Identify which cell holds the provided text, then report its (x, y) central coordinate. 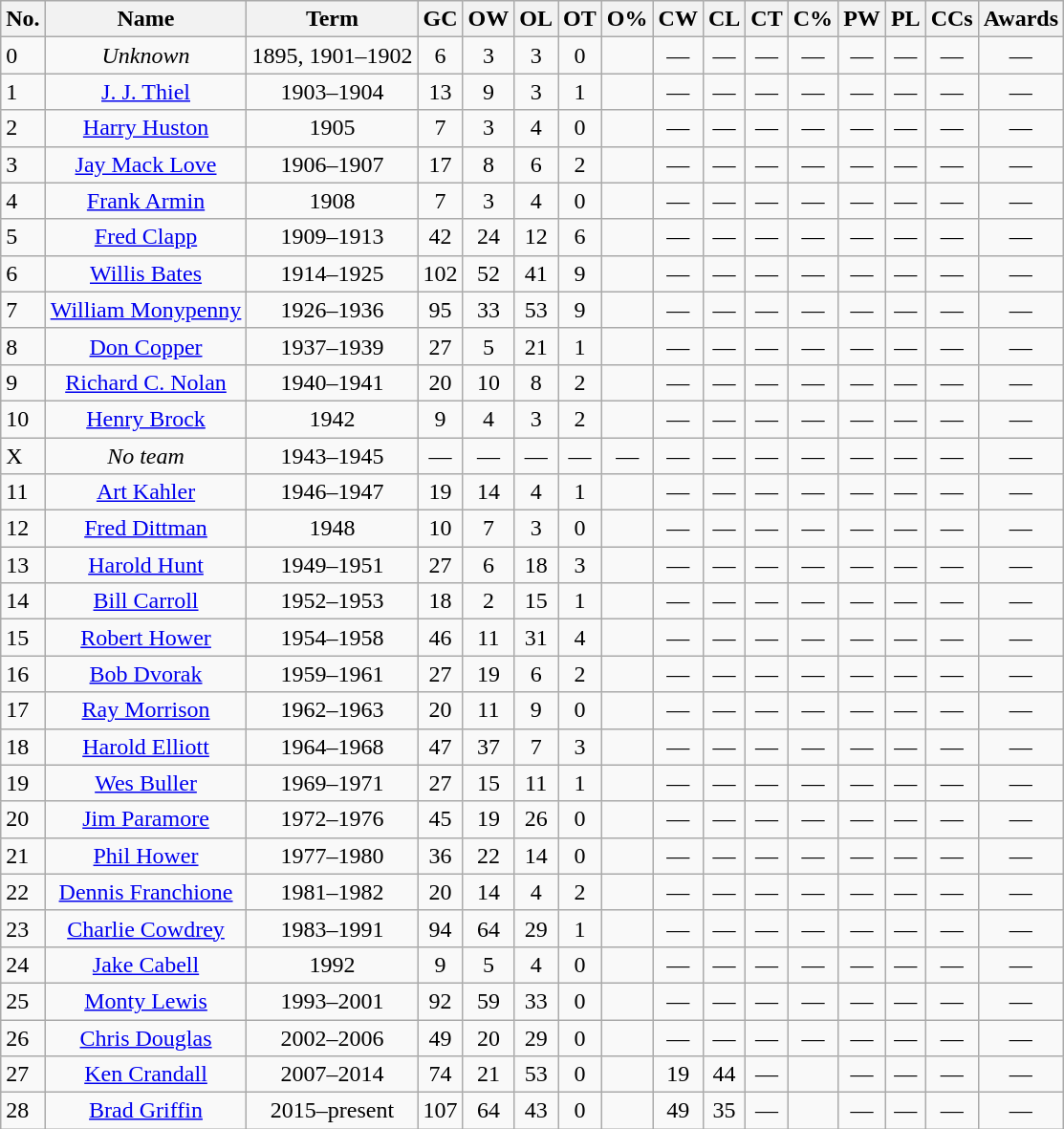
Richard C. Nolan (145, 382)
1969–1971 (333, 783)
Bob Dvorak (145, 674)
1952–1953 (333, 601)
1981–1982 (333, 892)
1983–1991 (333, 928)
35 (724, 1111)
31 (536, 638)
CW (678, 19)
92 (440, 1001)
Name (145, 19)
47 (440, 747)
OL (536, 19)
1946–1947 (333, 492)
No. (23, 19)
28 (23, 1111)
1909–1913 (333, 237)
46 (440, 638)
59 (489, 1001)
1937–1939 (333, 346)
36 (440, 856)
44 (724, 1075)
45 (440, 819)
1977–1980 (333, 856)
1964–1968 (333, 747)
Wes Buller (145, 783)
OW (489, 19)
Robert Hower (145, 638)
PL (905, 19)
Brad Griffin (145, 1111)
1914–1925 (333, 273)
1962–1963 (333, 710)
X (23, 456)
1940–1941 (333, 382)
102 (440, 273)
CL (724, 19)
Term (333, 19)
1948 (333, 529)
Willis Bates (145, 273)
1895, 1901–1902 (333, 55)
1926–1936 (333, 310)
Dennis Franchione (145, 892)
Harold Elliott (145, 747)
Chris Douglas (145, 1037)
2015–present (333, 1111)
Jay Mack Love (145, 164)
16 (23, 674)
Ray Morrison (145, 710)
Harry Huston (145, 128)
42 (440, 237)
William Monypenny (145, 310)
23 (23, 928)
1992 (333, 965)
CCs (952, 19)
O% (627, 19)
GC (440, 19)
1949–1951 (333, 565)
25 (23, 1001)
PW (862, 19)
94 (440, 928)
Fred Dittman (145, 529)
Jake Cabell (145, 965)
1972–1976 (333, 819)
Ken Crandall (145, 1075)
1959–1961 (333, 674)
Fred Clapp (145, 237)
Charlie Cowdrey (145, 928)
52 (489, 273)
CT (767, 19)
Art Kahler (145, 492)
Unknown (145, 55)
Henry Brock (145, 419)
1943–1945 (333, 456)
1903–1904 (333, 92)
Awards (1021, 19)
Monty Lewis (145, 1001)
Don Copper (145, 346)
1942 (333, 419)
Harold Hunt (145, 565)
1908 (333, 201)
2007–2014 (333, 1075)
J. J. Thiel (145, 92)
1954–1958 (333, 638)
No team (145, 456)
OT (580, 19)
95 (440, 310)
1906–1907 (333, 164)
43 (536, 1111)
1905 (333, 128)
107 (440, 1111)
41 (536, 273)
1993–2001 (333, 1001)
Jim Paramore (145, 819)
Phil Hower (145, 856)
C% (813, 19)
74 (440, 1075)
Frank Armin (145, 201)
37 (489, 747)
2002–2006 (333, 1037)
Bill Carroll (145, 601)
